Scan for the cell matching the given text and deliver its [x, y] coordinate at center. 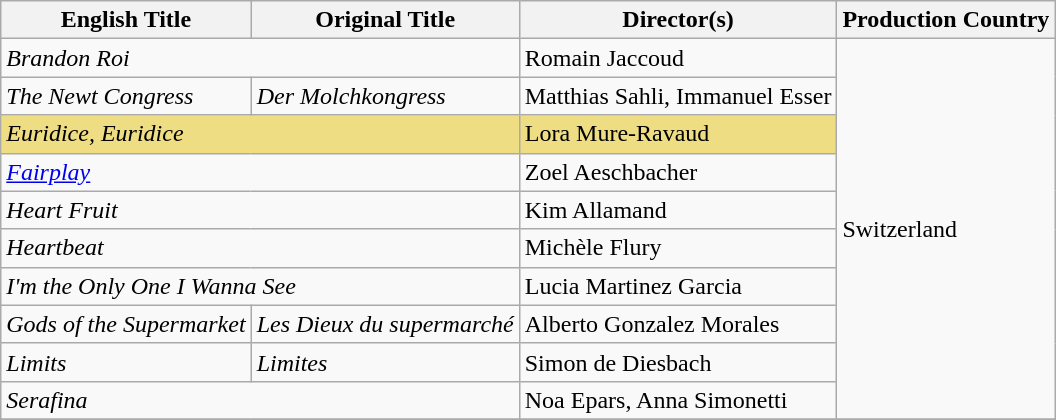
Production Country [946, 20]
Fairplay [260, 172]
Director(s) [678, 20]
Euridice, Euridice [260, 134]
Heart Fruit [260, 210]
Der Molchkongress [385, 96]
Switzerland [946, 230]
Limits [126, 362]
English Title [126, 20]
Romain Jaccoud [678, 58]
Kim Allamand [678, 210]
Heartbeat [260, 248]
Alberto Gonzalez Morales [678, 324]
I'm the Only One I Wanna See [260, 286]
Gods of the Supermarket [126, 324]
Les Dieux du supermarché [385, 324]
Original Title [385, 20]
Simon de Diesbach [678, 362]
Zoel Aeschbacher [678, 172]
The Newt Congress [126, 96]
Michèle Flury [678, 248]
Lora Mure-Ravaud [678, 134]
Brandon Roi [260, 58]
Matthias Sahli, Immanuel Esser [678, 96]
Serafina [260, 400]
Noa Epars, Anna Simonetti [678, 400]
Limites [385, 362]
Lucia Martinez Garcia [678, 286]
